Detect which cell encompasses the target text, then output its [X, Y] center coordinate. 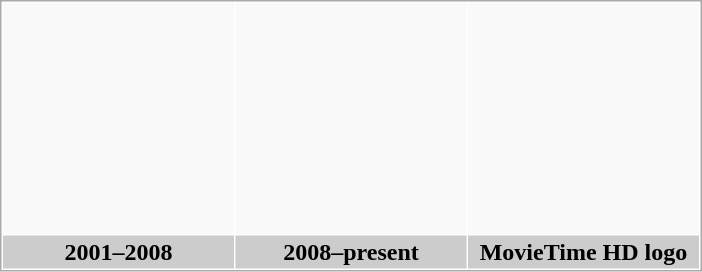
2008–present [352, 252]
MovieTime HD logo [584, 252]
2001–2008 [118, 252]
